Output the (X, Y) coordinate of the center of the cell containing the given text.  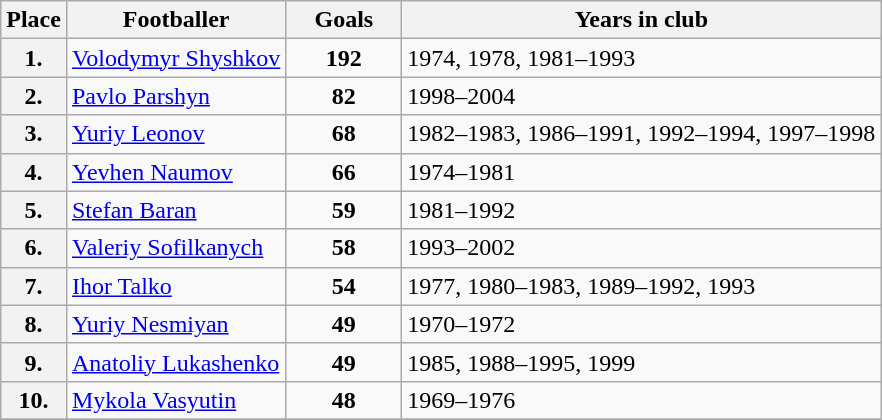
Ihor Talko (176, 286)
Footballer (176, 20)
Yuriy Nesmiyan (176, 324)
82 (344, 96)
59 (344, 210)
9. (34, 362)
8. (34, 324)
Stefan Baran (176, 210)
10. (34, 400)
Pavlo Parshyn (176, 96)
Yevhen Naumov (176, 172)
1977, 1980–1983, 1989–1992, 1993 (642, 286)
48 (344, 400)
1998–2004 (642, 96)
68 (344, 134)
54 (344, 286)
Yuriy Leonov (176, 134)
1970–1972 (642, 324)
3. (34, 134)
1974–1981 (642, 172)
1982–1983, 1986–1991, 1992–1994, 1997–1998 (642, 134)
1974, 1978, 1981–1993 (642, 58)
1969–1976 (642, 400)
1985, 1988–1995, 1999 (642, 362)
5. (34, 210)
Valeriy Sofilkanych (176, 248)
66 (344, 172)
Goals (344, 20)
6. (34, 248)
1981–1992 (642, 210)
Mykola Vasyutin (176, 400)
7. (34, 286)
4. (34, 172)
1. (34, 58)
Place (34, 20)
1993–2002 (642, 248)
192 (344, 58)
2. (34, 96)
Anatoliy Lukashenko (176, 362)
Volodymyr Shyshkov (176, 58)
Years in club (642, 20)
58 (344, 248)
